Output the (x, y) coordinate of the center of the cell containing the given text.  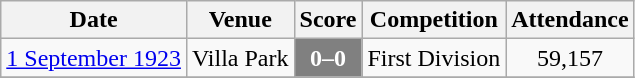
Date (94, 20)
Competition (434, 20)
Venue (240, 20)
Attendance (570, 20)
1 September 1923 (94, 58)
Score (328, 20)
First Division (434, 58)
59,157 (570, 58)
Villa Park (240, 58)
0–0 (328, 58)
